For the text-containing cell, return its midpoint in [X, Y] coordinate format. 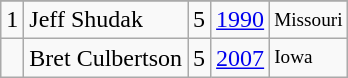
Jeff Shudak [106, 20]
2007 [240, 58]
1 [12, 20]
1990 [240, 20]
Bret Culbertson [106, 58]
Missouri [308, 20]
Iowa [308, 58]
